Find where the given text appears and provide that cell's center as (X, Y) coordinate. 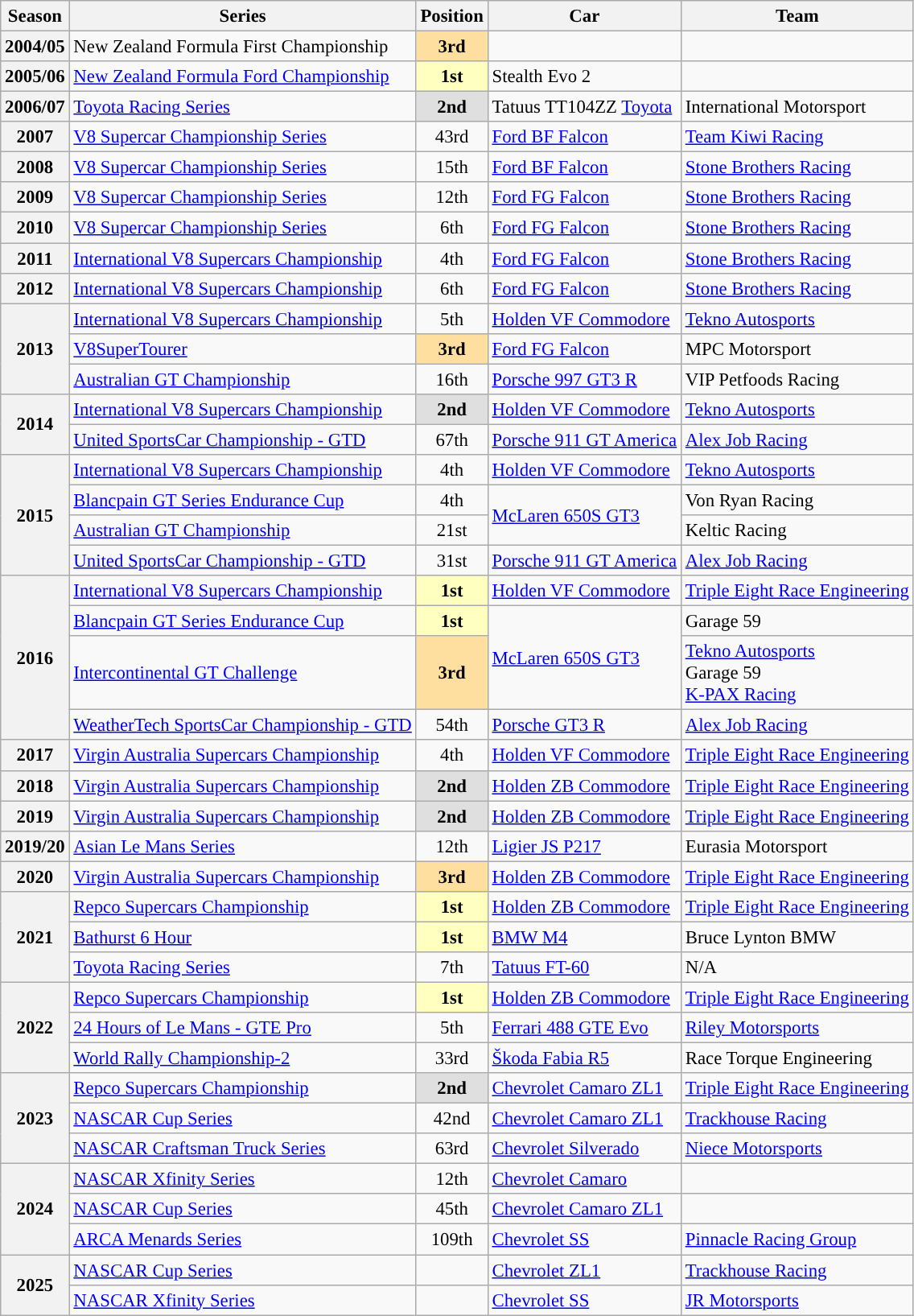
43rd (452, 137)
33rd (452, 1058)
Eurasia Motorsport (797, 846)
2017 (35, 756)
Riley Motorsports (797, 1028)
2004/05 (35, 47)
Position (452, 16)
Chevrolet Silverado (584, 1149)
V8SuperTourer (243, 349)
2018 (35, 786)
World Rally Championship-2 (243, 1058)
Car (584, 16)
Team Kiwi Racing (797, 137)
2020 (35, 877)
JR Motorsports (797, 1300)
2008 (35, 167)
Team (797, 16)
Tatuus TT104ZZ Toyota (584, 107)
2011 (35, 258)
New Zealand Formula Ford Championship (243, 76)
15th (452, 167)
24 Hours of Le Mans - GTE Pro (243, 1028)
Intercontinental GT Challenge (243, 673)
NASCAR Craftsman Truck Series (243, 1149)
2025 (35, 1285)
2014 (35, 425)
Chevrolet ZL1 (584, 1270)
Chevrolet Camaro (584, 1179)
Pinnacle Racing Group (797, 1240)
2015 (35, 515)
2022 (35, 1027)
109th (452, 1240)
45th (452, 1210)
Stealth Evo 2 (584, 76)
Season (35, 16)
2019 (35, 816)
16th (452, 379)
VIP Petfoods Racing (797, 379)
Garage 59 (797, 621)
ARCA Menards Series (243, 1240)
Tekno AutosportsGarage 59K-PAX Racing (797, 673)
2010 (35, 228)
Asian Le Mans Series (243, 846)
42nd (452, 1119)
2006/07 (35, 107)
2013 (35, 349)
Porsche 997 GT3 R (584, 379)
2016 (35, 658)
New Zealand Formula First Championship (243, 47)
2009 (35, 197)
Ferrari 488 GTE Evo (584, 1028)
2021 (35, 937)
Bruce Lynton BMW (797, 937)
Keltic Racing (797, 530)
Škoda Fabia R5 (584, 1058)
2012 (35, 288)
31st (452, 561)
Niece Motorsports (797, 1149)
7th (452, 967)
67th (452, 439)
Porsche GT3 R (584, 725)
Tatuus FT-60 (584, 967)
2024 (35, 1209)
2023 (35, 1119)
WeatherTech SportsCar Championship - GTD (243, 725)
2007 (35, 137)
Series (243, 16)
63rd (452, 1149)
International Motorsport (797, 107)
54th (452, 725)
2005/06 (35, 76)
2019/20 (35, 846)
BMW M4 (584, 937)
N/A (797, 967)
Bathurst 6 Hour (243, 937)
MPC Motorsport (797, 349)
Ligier JS P217 (584, 846)
21st (452, 530)
Von Ryan Racing (797, 500)
Race Torque Engineering (797, 1058)
